Determine the (X, Y) coordinate at the center of the cell enclosing the given text.  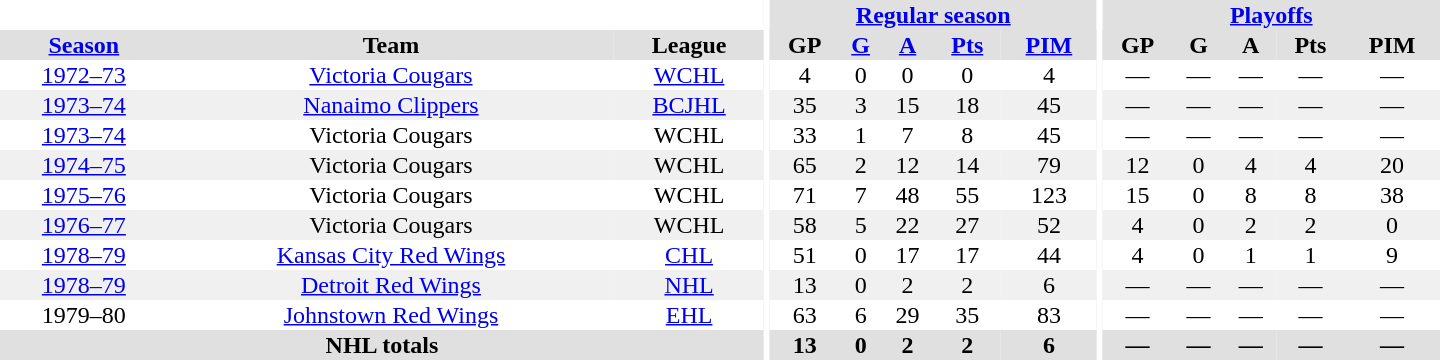
65 (805, 165)
63 (805, 315)
1975–76 (84, 195)
20 (1392, 165)
51 (805, 255)
1976–77 (84, 225)
55 (968, 195)
NHL totals (382, 345)
29 (908, 315)
44 (1049, 255)
CHL (689, 255)
14 (968, 165)
EHL (689, 315)
22 (908, 225)
3 (861, 105)
58 (805, 225)
BCJHL (689, 105)
27 (968, 225)
9 (1392, 255)
Season (84, 45)
48 (908, 195)
Nanaimo Clippers (391, 105)
League (689, 45)
NHL (689, 285)
Johnstown Red Wings (391, 315)
1974–75 (84, 165)
71 (805, 195)
123 (1049, 195)
Regular season (934, 15)
Detroit Red Wings (391, 285)
Kansas City Red Wings (391, 255)
52 (1049, 225)
38 (1392, 195)
1979–80 (84, 315)
1972–73 (84, 75)
Playoffs (1272, 15)
33 (805, 135)
5 (861, 225)
Team (391, 45)
79 (1049, 165)
18 (968, 105)
83 (1049, 315)
